Pinpoint the cell where the given text exists, returning its [X, Y] midpoint coordinate. 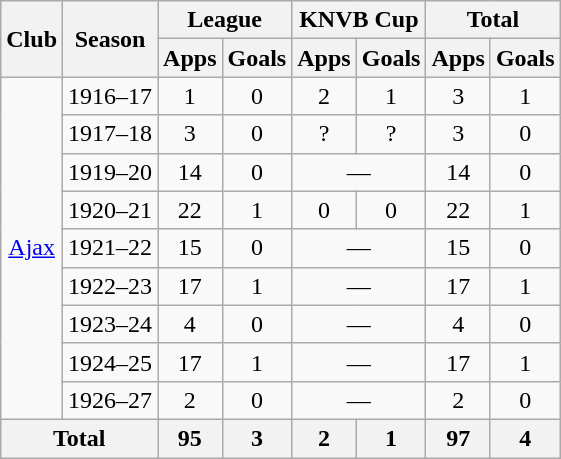
League [225, 20]
1924–25 [110, 362]
1926–27 [110, 400]
Club [32, 39]
1916–17 [110, 96]
1920–21 [110, 210]
95 [190, 438]
1917–18 [110, 134]
97 [458, 438]
1921–22 [110, 248]
1922–23 [110, 286]
1919–20 [110, 172]
Season [110, 39]
KNVB Cup [359, 20]
1923–24 [110, 324]
Ajax [32, 248]
